Search for the cell housing the specified text and yield its (x, y) center coordinate. 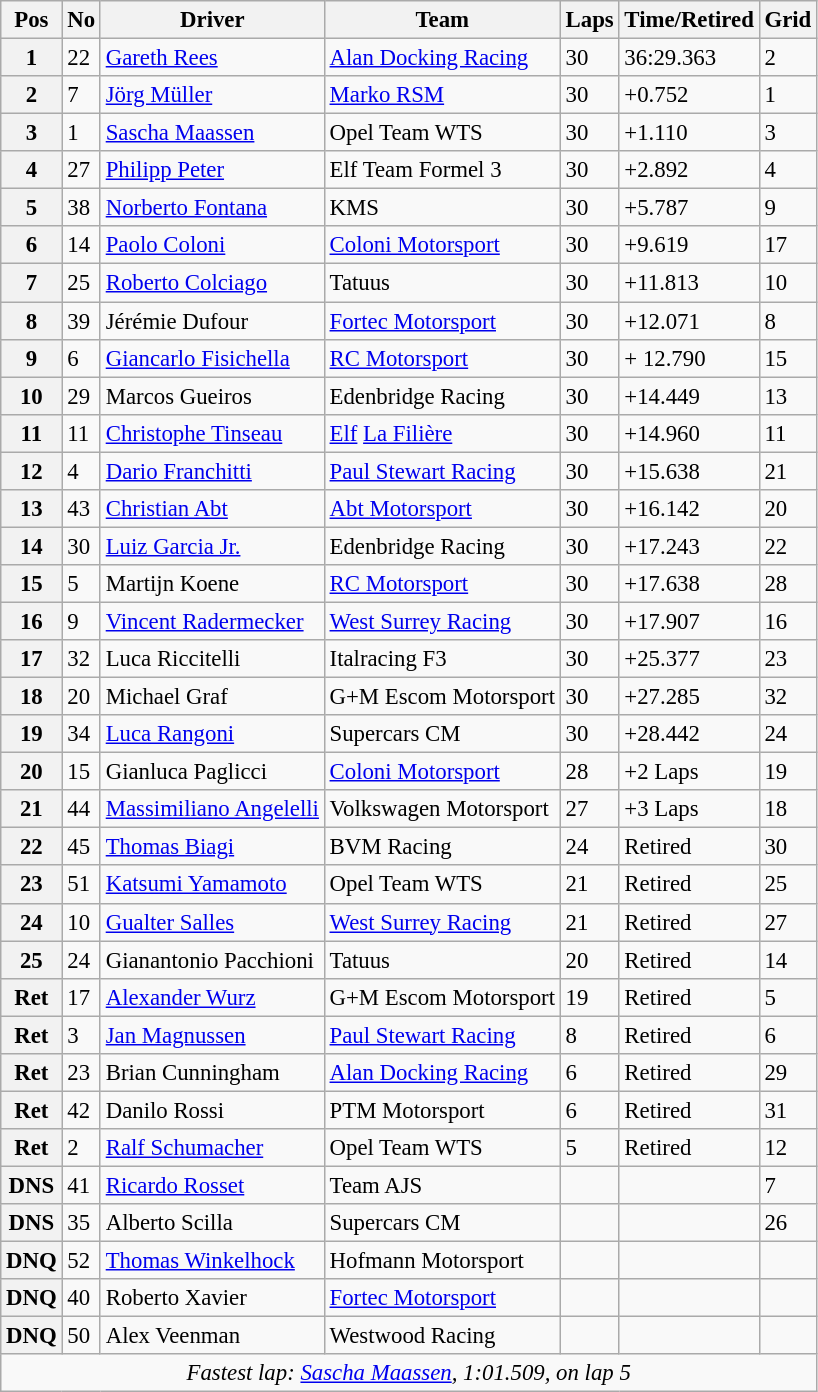
Gualter Salles (212, 922)
+25.377 (689, 659)
Thomas Winkelhock (212, 1261)
BVM Racing (442, 847)
+17.243 (689, 546)
31 (788, 1110)
+14.960 (689, 433)
Team (442, 20)
36:29.363 (689, 58)
26 (788, 1223)
Marcos Gueiros (212, 396)
Hofmann Motorsport (442, 1261)
+14.449 (689, 396)
+12.071 (689, 321)
Martijn Koene (212, 584)
+28.442 (689, 734)
43 (81, 509)
Roberto Colciago (212, 283)
50 (81, 1336)
Ralf Schumacher (212, 1148)
Luca Rangoni (212, 734)
Gareth Rees (212, 58)
Sascha Maassen (212, 133)
+1.110 (689, 133)
+ 12.790 (689, 358)
+5.787 (689, 208)
Brian Cunningham (212, 1073)
Elf La Filière (442, 433)
38 (81, 208)
Danilo Rossi (212, 1110)
Michael Graf (212, 697)
Alex Veenman (212, 1336)
+17.638 (689, 584)
+16.142 (689, 509)
Team AJS (442, 1185)
Thomas Biagi (212, 847)
+27.285 (689, 697)
Laps (590, 20)
Luca Riccitelli (212, 659)
Marko RSM (442, 95)
+9.619 (689, 245)
Elf Team Formel 3 (442, 170)
Norberto Fontana (212, 208)
Katsumi Yamamoto (212, 885)
+2 Laps (689, 772)
45 (81, 847)
Abt Motorsport (442, 509)
Alexander Wurz (212, 997)
40 (81, 1298)
Christophe Tinseau (212, 433)
Philipp Peter (212, 170)
+2.892 (689, 170)
+11.813 (689, 283)
Christian Abt (212, 509)
+0.752 (689, 95)
39 (81, 321)
Luiz Garcia Jr. (212, 546)
Jan Magnussen (212, 1035)
KMS (442, 208)
42 (81, 1110)
Volkswagen Motorsport (442, 809)
Gianantonio Pacchioni (212, 960)
Giancarlo Fisichella (212, 358)
Alberto Scilla (212, 1223)
Massimiliano Angelelli (212, 809)
Vincent Radermecker (212, 621)
Italracing F3 (442, 659)
Grid (788, 20)
No (81, 20)
Dario Franchitti (212, 471)
Ricardo Rosset (212, 1185)
Fastest lap: Sascha Maassen, 1:01.509, on lap 5 (409, 1373)
+3 Laps (689, 809)
Paolo Coloni (212, 245)
Roberto Xavier (212, 1298)
51 (81, 885)
Pos (32, 20)
35 (81, 1223)
44 (81, 809)
52 (81, 1261)
41 (81, 1185)
Driver (212, 20)
Westwood Racing (442, 1336)
+17.907 (689, 621)
Time/Retired (689, 20)
34 (81, 734)
Jörg Müller (212, 95)
Jérémie Dufour (212, 321)
PTM Motorsport (442, 1110)
Gianluca Paglicci (212, 772)
+15.638 (689, 471)
